For the text-containing cell, return its midpoint in (x, y) coordinate format. 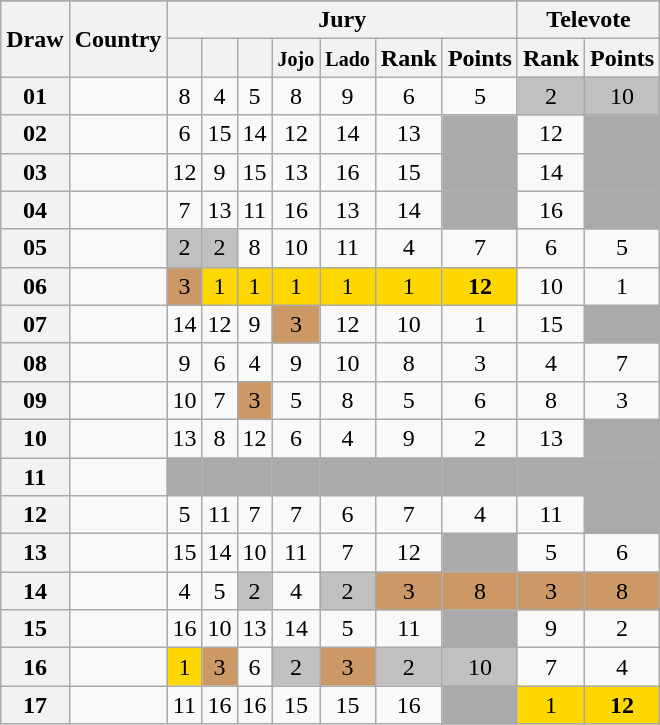
Jojo (296, 58)
01 (35, 96)
08 (35, 362)
Draw (35, 39)
03 (35, 172)
17 (35, 705)
09 (35, 400)
04 (35, 210)
Lado (348, 58)
02 (35, 134)
06 (35, 286)
07 (35, 324)
Country (118, 39)
Jury (342, 20)
05 (35, 248)
Televote (588, 20)
